Find where the given text appears and provide that cell's center as [X, Y] coordinate. 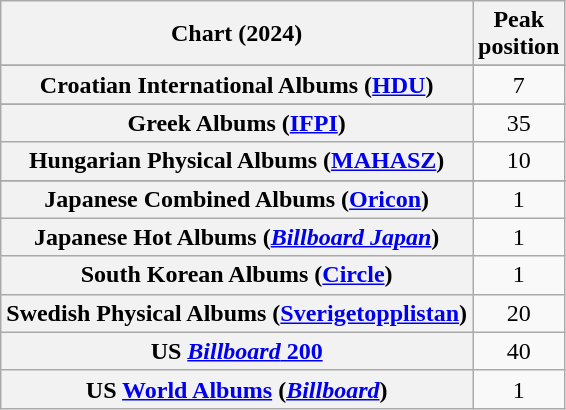
US Billboard 200 [237, 351]
US World Albums (Billboard) [237, 389]
Greek Albums (IFPI) [237, 123]
Croatian International Albums (HDU) [237, 85]
Peakposition [519, 34]
40 [519, 351]
10 [519, 161]
Chart (2024) [237, 34]
Hungarian Physical Albums (MAHASZ) [237, 161]
20 [519, 313]
Swedish Physical Albums (Sverigetopplistan) [237, 313]
Japanese Combined Albums (Oricon) [237, 199]
Japanese Hot Albums (Billboard Japan) [237, 237]
35 [519, 123]
South Korean Albums (Circle) [237, 275]
7 [519, 85]
